Pinpoint the cell where the given text exists, returning its [X, Y] midpoint coordinate. 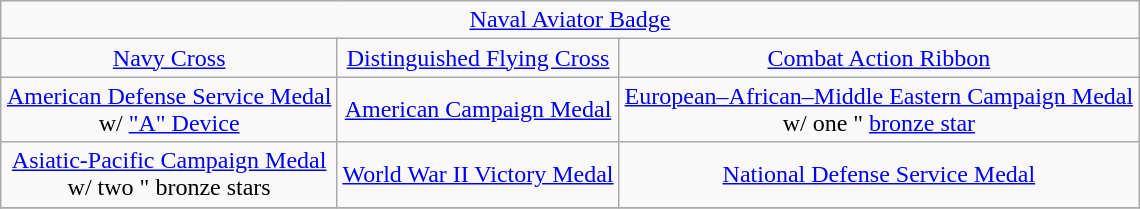
American Campaign Medal [478, 110]
World War II Victory Medal [478, 174]
Naval Aviator Badge [570, 20]
Asiatic-Pacific Campaign Medalw/ two " bronze stars [169, 174]
American Defense Service Medalw/ "A" Device [169, 110]
European–African–Middle Eastern Campaign Medalw/ one " bronze star [879, 110]
Distinguished Flying Cross [478, 58]
National Defense Service Medal [879, 174]
Navy Cross [169, 58]
Combat Action Ribbon [879, 58]
